Detect which cell encompasses the target text, then output its (X, Y) center coordinate. 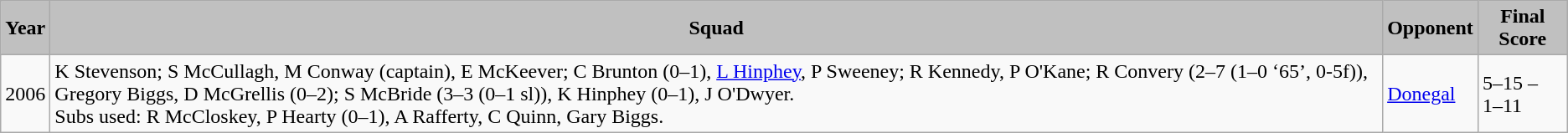
Final Score (1523, 28)
5–15 – 1–11 (1523, 94)
Donegal (1431, 94)
Opponent (1431, 28)
Squad (717, 28)
Year (25, 28)
2006 (25, 94)
